Output the (X, Y) coordinate of the center of the cell containing the given text.  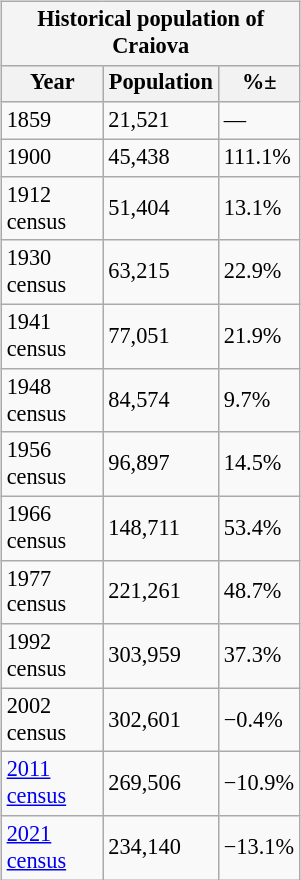
303,959 (161, 656)
−13.1% (260, 848)
1966 census (52, 528)
−10.9% (260, 784)
13.1% (260, 209)
1930 census (52, 272)
1956 census (52, 464)
234,140 (161, 848)
148,711 (161, 528)
1941 census (52, 336)
Historical population of Craiova (150, 33)
96,897 (161, 464)
45,438 (161, 158)
— (260, 120)
1977 census (52, 592)
1948 census (52, 400)
14.5% (260, 464)
51,404 (161, 209)
2002 census (52, 720)
302,601 (161, 720)
77,051 (161, 336)
221,261 (161, 592)
%± (260, 84)
2011 census (52, 784)
Year (52, 84)
2021 census (52, 848)
111.1% (260, 158)
37.3% (260, 656)
22.9% (260, 272)
−0.4% (260, 720)
21,521 (161, 120)
21.9% (260, 336)
48.7% (260, 592)
269,506 (161, 784)
1859 (52, 120)
63,215 (161, 272)
9.7% (260, 400)
Population (161, 84)
1992 census (52, 656)
1900 (52, 158)
1912 census (52, 209)
53.4% (260, 528)
84,574 (161, 400)
